Capture the cell that displays the provided text and extract its [X, Y] central coordinate. 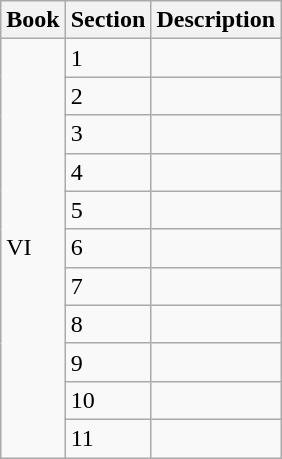
7 [108, 286]
10 [108, 400]
Description [216, 20]
2 [108, 96]
8 [108, 324]
Section [108, 20]
Book [33, 20]
4 [108, 172]
1 [108, 58]
11 [108, 438]
VI [33, 248]
6 [108, 248]
9 [108, 362]
5 [108, 210]
3 [108, 134]
